Locate the cell with the specified text and output its (x, y) center coordinate. 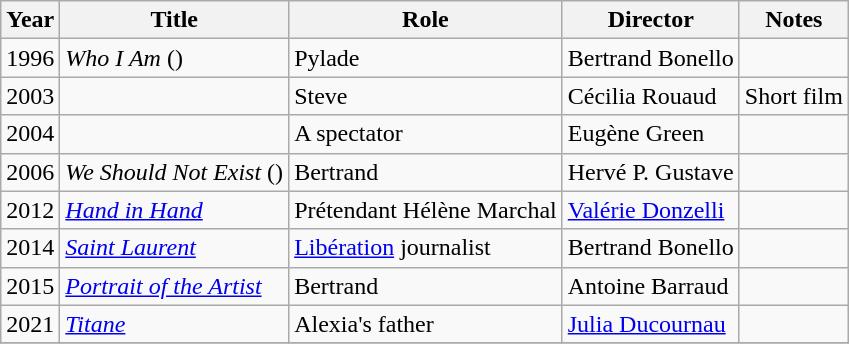
Pylade (426, 58)
2004 (30, 134)
A spectator (426, 134)
Year (30, 20)
Alexia's father (426, 324)
Valérie Donzelli (650, 210)
2021 (30, 324)
Short film (794, 96)
Hand in Hand (174, 210)
Prétendant Hélène Marchal (426, 210)
Saint Laurent (174, 248)
2015 (30, 286)
Hervé P. Gustave (650, 172)
2014 (30, 248)
2003 (30, 96)
Who I Am () (174, 58)
Notes (794, 20)
Julia Ducournau (650, 324)
Title (174, 20)
Director (650, 20)
Libération journalist (426, 248)
2012 (30, 210)
Cécilia Rouaud (650, 96)
Antoine Barraud (650, 286)
Steve (426, 96)
We Should Not Exist () (174, 172)
Portrait of the Artist (174, 286)
2006 (30, 172)
Role (426, 20)
Eugène Green (650, 134)
Titane (174, 324)
1996 (30, 58)
